Find where the given text appears and provide that cell's center as [X, Y] coordinate. 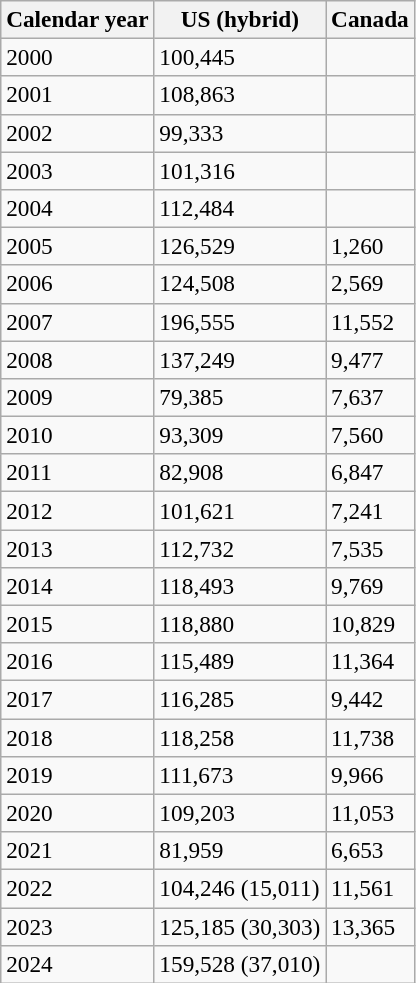
7,637 [370, 397]
10,829 [370, 624]
2,569 [370, 284]
2017 [78, 699]
108,863 [240, 95]
116,285 [240, 699]
79,385 [240, 397]
2001 [78, 95]
118,493 [240, 586]
2012 [78, 510]
99,333 [240, 133]
9,477 [370, 359]
112,732 [240, 548]
7,560 [370, 435]
2000 [78, 57]
101,621 [240, 510]
11,552 [370, 322]
118,880 [240, 624]
93,309 [240, 435]
9,769 [370, 586]
109,203 [240, 813]
2023 [78, 926]
11,364 [370, 662]
2006 [78, 284]
82,908 [240, 473]
6,847 [370, 473]
7,535 [370, 548]
11,561 [370, 888]
124,508 [240, 284]
2011 [78, 473]
100,445 [240, 57]
111,673 [240, 775]
9,442 [370, 699]
126,529 [240, 246]
2005 [78, 246]
2007 [78, 322]
137,249 [240, 359]
112,484 [240, 208]
159,528 (37,010) [240, 964]
9,966 [370, 775]
196,555 [240, 322]
2008 [78, 359]
Canada [370, 19]
2024 [78, 964]
1,260 [370, 246]
2020 [78, 813]
115,489 [240, 662]
2003 [78, 170]
118,258 [240, 737]
US (hybrid) [240, 19]
2015 [78, 624]
2010 [78, 435]
Calendar year [78, 19]
2009 [78, 397]
13,365 [370, 926]
2018 [78, 737]
81,959 [240, 850]
11,053 [370, 813]
2002 [78, 133]
2022 [78, 888]
2019 [78, 775]
2004 [78, 208]
2014 [78, 586]
2013 [78, 548]
104,246 (15,011) [240, 888]
6,653 [370, 850]
7,241 [370, 510]
2021 [78, 850]
2016 [78, 662]
101,316 [240, 170]
11,738 [370, 737]
125,185 (30,303) [240, 926]
